For the text-containing cell, return its midpoint in (X, Y) coordinate format. 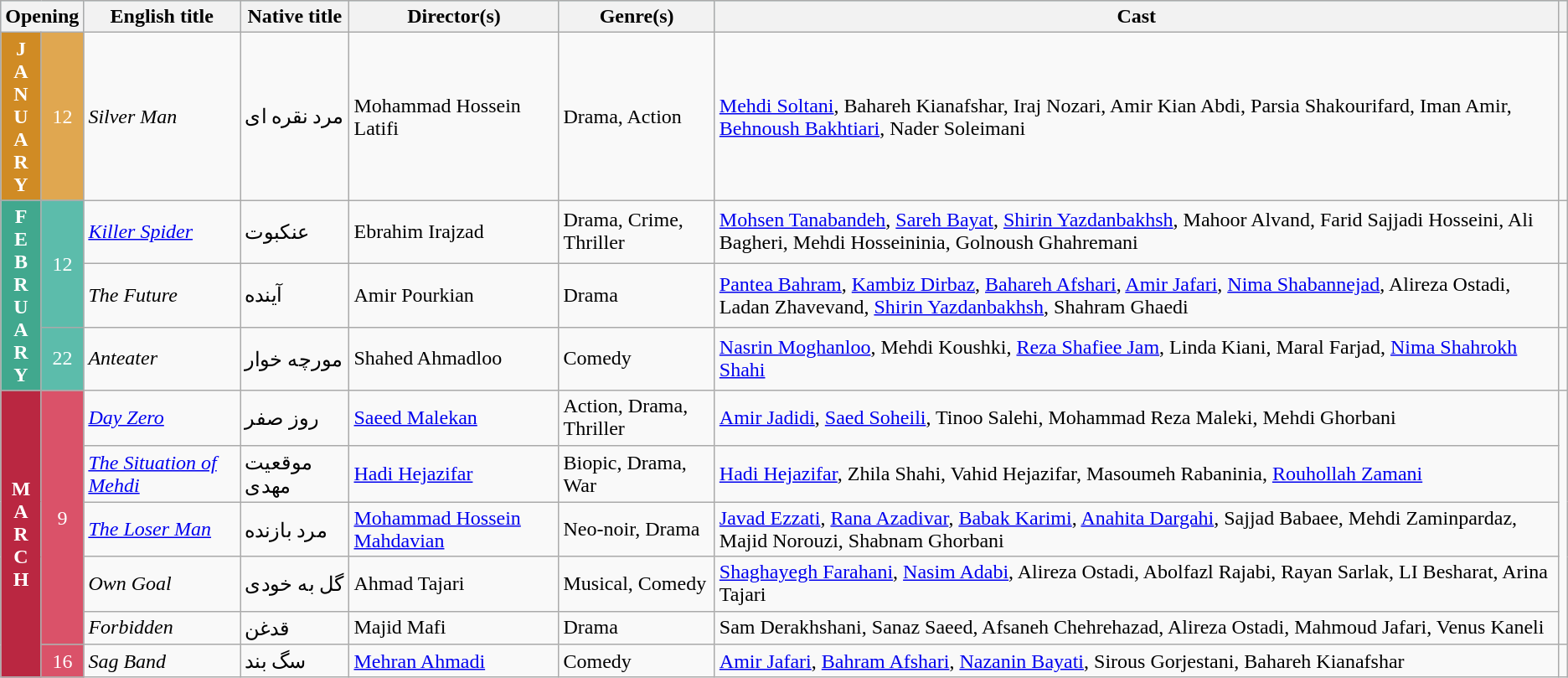
Nasrin Moghanloo, Mehdi Koushki, Reza Shafiee Jam, Linda Kiani, Maral Farjad, Nima Shahrokh Shahi (1136, 359)
Native title (295, 17)
Cast (1136, 17)
Mehdi Soltani, Bahareh Kianafshar, Iraj Nozari, Amir Kian Abdi, Parsia Shakourifard, Iman Amir, Behnoush Bakhtiari, Nader Soleimani (1136, 116)
Hadi Hejazifar (454, 474)
سگ بند (295, 661)
22 (62, 359)
عنکبوت (295, 232)
JANUARY (22, 116)
Amir Jadidi, Saed Soheili, Tinoo Salehi, Mohammad Reza Maleki, Mehdi Ghorbani (1136, 417)
Silver Man (162, 116)
مورچه خوار (295, 359)
Javad Ezzati, Rana Azadivar, Babak Karimi, Anahita Dargahi, Sajjad Babaee, Mehdi Zaminpardaz, Majid Norouzi, Shabnam Ghorbani (1136, 530)
Mohsen Tanabandeh, Sareh Bayat, Shirin Yazdanbakhsh, Mahoor Alvand, Farid Sajjadi Hosseini, Ali Bagheri, Mehdi Hosseininia, Golnoush Ghahremani (1136, 232)
Biopic, Drama, War (637, 474)
Amir Pourkian (454, 296)
Musical, Comedy (637, 583)
Own Goal (162, 583)
Saeed Malekan (454, 417)
Director(s) (454, 17)
Amir Jafari, Bahram Afshari, Nazanin Bayati, Sirous Gorjestani, Bahareh Kianafshar (1136, 661)
Drama, Crime, Thriller (637, 232)
موقعیت مهدی (295, 474)
The Future (162, 296)
Mohammad Hossein Mahdavian (454, 530)
Genre(s) (637, 17)
English title (162, 17)
مرد بازنده (295, 530)
Hadi Hejazifar, Zhila Shahi, Vahid Hejazifar, Masoumeh Rabaninia, Rouhollah Zamani (1136, 474)
FEBRUARY (22, 295)
9 (62, 518)
Anteater (162, 359)
مرد نقره ای (295, 116)
Forbidden (162, 628)
16 (62, 661)
Ebrahim Irajzad (454, 232)
Opening (42, 17)
Majid Mafi (454, 628)
Ahmad Tajari (454, 583)
Killer Spider (162, 232)
MARCH (22, 534)
روز صفر (295, 417)
قدغن (295, 628)
Sam Derakhshani, Sanaz Saeed, Afsaneh Chehrehazad, Alireza Ostadi, Mahmoud Jafari, Venus Kaneli (1136, 628)
The Loser Man (162, 530)
Action, Drama, Thriller (637, 417)
Drama, Action (637, 116)
Mehran Ahmadi (454, 661)
Mohammad Hossein Latifi (454, 116)
Neo-noir, Drama (637, 530)
آینده (295, 296)
Shahed Ahmadloo (454, 359)
The Situation of Mehdi (162, 474)
گل به خودی (295, 583)
Day Zero (162, 417)
Pantea Bahram, Kambiz Dirbaz, Bahareh Afshari, Amir Jafari, Nima Shabannejad, Alireza Ostadi, Ladan Zhavevand, Shirin Yazdanbakhsh, Shahram Ghaedi (1136, 296)
Shaghayegh Farahani, Nasim Adabi, Alireza Ostadi, Abolfazl Rajabi, Rayan Sarlak, LI Besharat, Arina Tajari (1136, 583)
Sag Band (162, 661)
